Find where the given text appears and provide that cell's center as (x, y) coordinate. 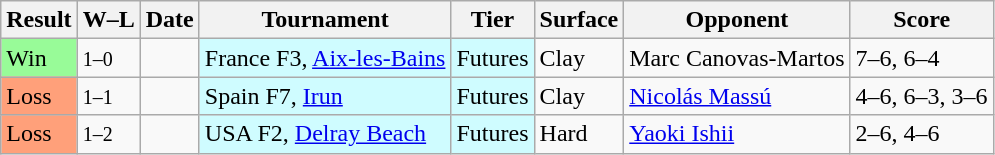
Result (39, 20)
4–6, 6–3, 3–6 (922, 96)
Nicolás Massú (737, 96)
1–0 (108, 58)
Spain F7, Irun (325, 96)
Date (170, 20)
1–2 (108, 134)
France F3, Aix-les-Bains (325, 58)
W–L (108, 20)
Tier (492, 20)
Score (922, 20)
Yaoki Ishii (737, 134)
Hard (579, 134)
7–6, 6–4 (922, 58)
2–6, 4–6 (922, 134)
1–1 (108, 96)
USA F2, Delray Beach (325, 134)
Surface (579, 20)
Tournament (325, 20)
Win (39, 58)
Marc Canovas-Martos (737, 58)
Opponent (737, 20)
